Output the (x, y) coordinate of the center of the cell containing the given text.  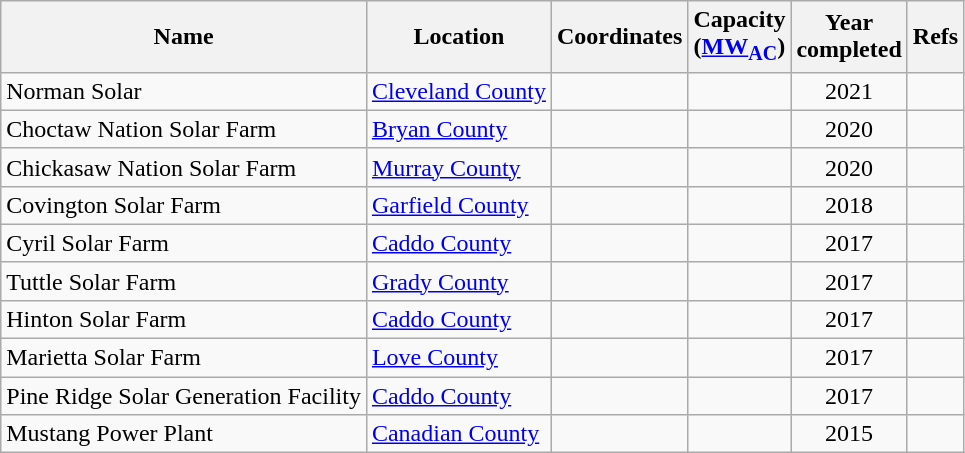
Coordinates (619, 36)
Mustang Power Plant (184, 434)
Covington Solar Farm (184, 205)
Love County (458, 358)
Cyril Solar Farm (184, 243)
Capacity(MWAC) (740, 36)
Cleveland County (458, 91)
Canadian County (458, 434)
Chickasaw Nation Solar Farm (184, 167)
Location (458, 36)
Marietta Solar Farm (184, 358)
Name (184, 36)
2018 (849, 205)
Tuttle Solar Farm (184, 281)
Pine Ridge Solar Generation Facility (184, 396)
Bryan County (458, 129)
2015 (849, 434)
Hinton Solar Farm (184, 319)
Choctaw Nation Solar Farm (184, 129)
Norman Solar (184, 91)
Murray County (458, 167)
Grady County (458, 281)
Garfield County (458, 205)
Yearcompleted (849, 36)
2021 (849, 91)
Refs (935, 36)
